Pinpoint the cell where the given text exists, returning its [x, y] midpoint coordinate. 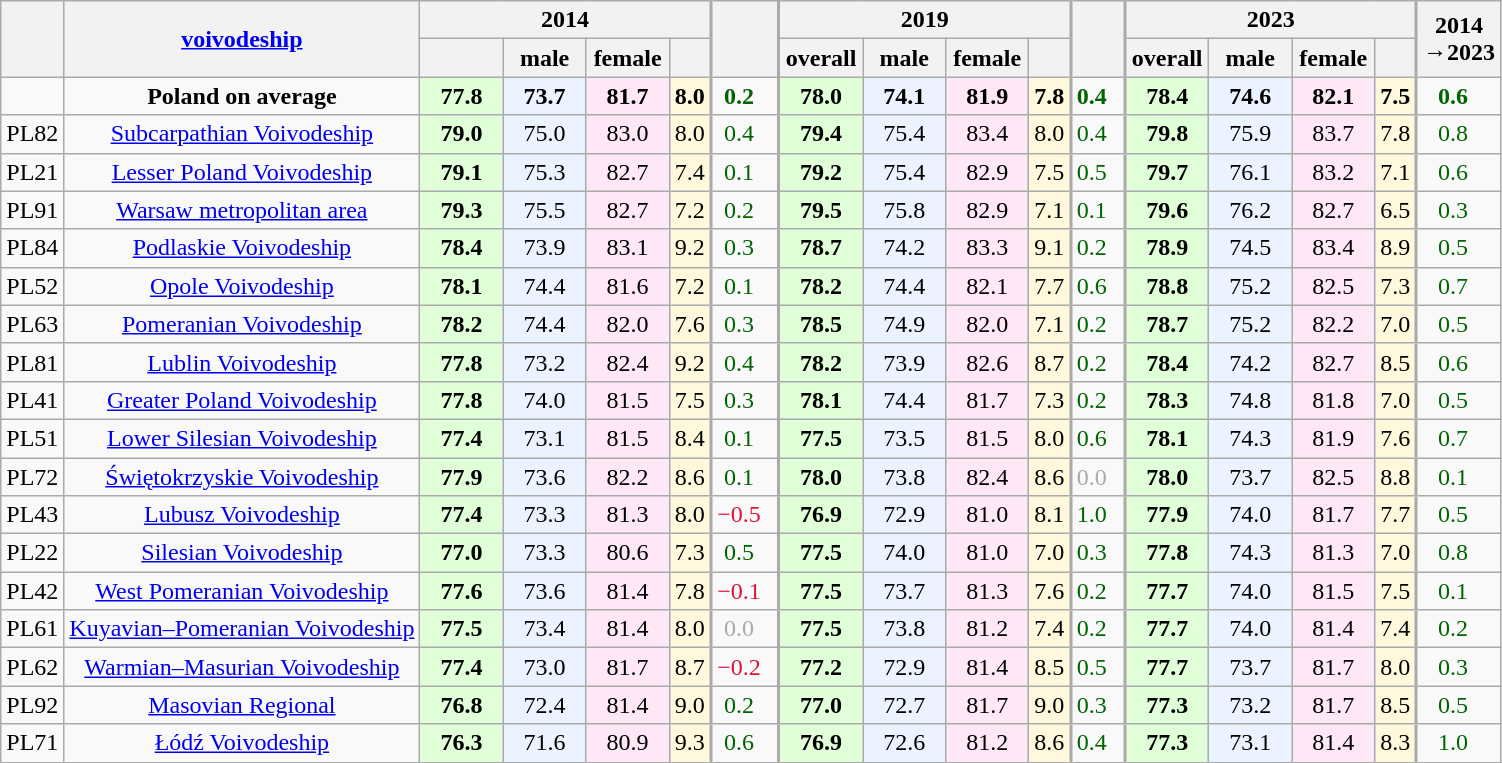
PL81 [32, 362]
82.6 [988, 362]
79.4 [821, 134]
8.8 [1396, 477]
80.6 [628, 553]
73.4 [544, 629]
78.3 [1167, 400]
8.9 [1396, 248]
78.9 [1167, 248]
76.1 [1250, 172]
Świętokrzyskie Voivodeship [242, 477]
Warmian–Masurian Voivodeship [242, 667]
Lubusz Voivodeship [242, 515]
Lublin Voivodeship [242, 362]
2019 [925, 20]
Łódź Voivodeship [242, 743]
83.1 [628, 248]
PL22 [32, 553]
PL41 [32, 400]
72.7 [904, 705]
voivodeship [242, 39]
Subcarpathian Voivodeship [242, 134]
8.1 [1050, 515]
PL63 [32, 324]
80.9 [628, 743]
PL92 [32, 705]
79.7 [1167, 172]
74.1 [904, 96]
83.2 [1334, 172]
83.3 [988, 248]
75.9 [1250, 134]
74.5 [1250, 248]
81.8 [1334, 400]
Greater Poland Voivodeship [242, 400]
79.3 [462, 210]
Masovian Regional [242, 705]
75.0 [544, 134]
76.2 [1250, 210]
8.4 [690, 438]
PL62 [32, 667]
83.0 [628, 134]
PL21 [32, 172]
6.5 [1396, 210]
73.0 [544, 667]
West Pomeranian Voivodeship [242, 591]
76.3 [462, 743]
Lesser Poland Voivodeship [242, 172]
79.1 [462, 172]
PL52 [32, 286]
78.5 [821, 324]
Silesian Voivodeship [242, 553]
77.6 [462, 591]
81.6 [628, 286]
2014 [566, 20]
Kuyavian–Pomeranian Voivodeship [242, 629]
PL84 [32, 248]
Pomeranian Voivodeship [242, 324]
74.9 [904, 324]
Lower Silesian Voivodeship [242, 438]
74.8 [1250, 400]
73.5 [904, 438]
79.8 [1167, 134]
−0.5 [745, 515]
79.5 [821, 210]
Podlaskie Voivodeship [242, 248]
79.2 [821, 172]
PL71 [32, 743]
−0.1 [745, 591]
PL72 [32, 477]
79.0 [462, 134]
83.7 [1334, 134]
PL91 [32, 210]
75.5 [544, 210]
74.6 [1250, 96]
Poland on average [242, 96]
8.3 [1396, 743]
71.6 [544, 743]
77.2 [821, 667]
2014→2023 [1459, 39]
PL42 [32, 591]
PL82 [32, 134]
PL43 [32, 515]
79.6 [1167, 210]
2023 [1271, 20]
9.3 [690, 743]
Opole Voivodeship [242, 286]
76.8 [462, 705]
75.3 [544, 172]
−0.2 [745, 667]
Warsaw metropolitan area [242, 210]
72.6 [904, 743]
PL51 [32, 438]
78.8 [1167, 286]
75.8 [904, 210]
PL61 [32, 629]
9.1 [1050, 248]
72.4 [544, 705]
